Identify which cell holds the provided text, then report its [X, Y] central coordinate. 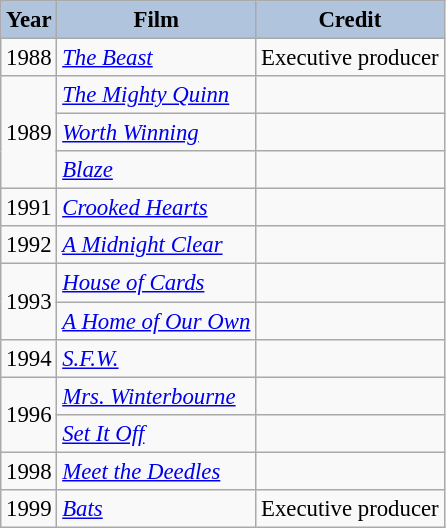
1992 [29, 245]
1989 [29, 132]
1999 [29, 509]
Mrs. Winterbourne [156, 396]
Year [29, 20]
Blaze [156, 170]
A Midnight Clear [156, 245]
Worth Winning [156, 133]
Meet the Deedles [156, 471]
House of Cards [156, 283]
S.F.W. [156, 358]
1991 [29, 208]
A Home of Our Own [156, 321]
Film [156, 20]
Set It Off [156, 433]
1994 [29, 358]
1998 [29, 471]
The Mighty Quinn [156, 95]
Crooked Hearts [156, 208]
1993 [29, 302]
1988 [29, 58]
The Beast [156, 58]
Bats [156, 509]
1996 [29, 414]
Credit [350, 20]
